Search for the cell housing the specified text and yield its (x, y) center coordinate. 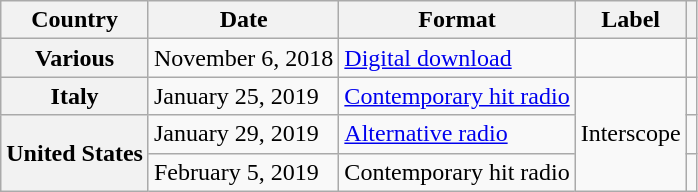
United States (75, 153)
February 5, 2019 (243, 172)
Digital download (457, 58)
November 6, 2018 (243, 58)
Various (75, 58)
January 25, 2019 (243, 96)
Alternative radio (457, 134)
Date (243, 20)
Format (457, 20)
Label (630, 20)
January 29, 2019 (243, 134)
Interscope (630, 134)
Italy (75, 96)
Country (75, 20)
